From the cell containing the given text, extract its center point as [x, y] coordinate. 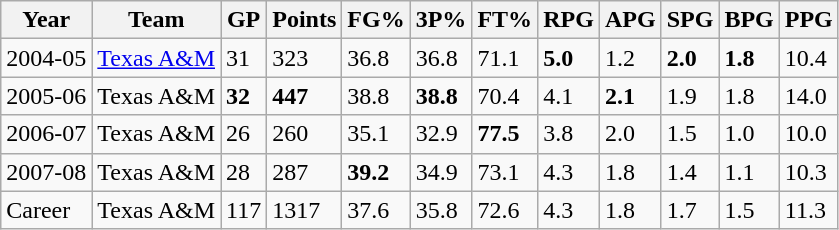
FG% [376, 20]
2004-05 [46, 58]
14.0 [808, 96]
BPG [749, 20]
1.2 [630, 58]
323 [304, 58]
31 [244, 58]
26 [244, 134]
37.6 [376, 210]
39.2 [376, 172]
28 [244, 172]
1.7 [690, 210]
RPG [569, 20]
72.6 [505, 210]
447 [304, 96]
2005-06 [46, 96]
34.9 [441, 172]
70.4 [505, 96]
4.1 [569, 96]
5.0 [569, 58]
1.4 [690, 172]
GP [244, 20]
PPG [808, 20]
Career [46, 210]
77.5 [505, 134]
2006-07 [46, 134]
287 [304, 172]
2.1 [630, 96]
Points [304, 20]
1.1 [749, 172]
35.8 [441, 210]
Team [156, 20]
1317 [304, 210]
3P% [441, 20]
APG [630, 20]
FT% [505, 20]
10.3 [808, 172]
32 [244, 96]
71.1 [505, 58]
73.1 [505, 172]
2007-08 [46, 172]
32.9 [441, 134]
35.1 [376, 134]
3.8 [569, 134]
10.4 [808, 58]
10.0 [808, 134]
SPG [690, 20]
1.0 [749, 134]
117 [244, 210]
260 [304, 134]
1.9 [690, 96]
Year [46, 20]
11.3 [808, 210]
